Scan for the cell matching the given text and deliver its (x, y) coordinate at center. 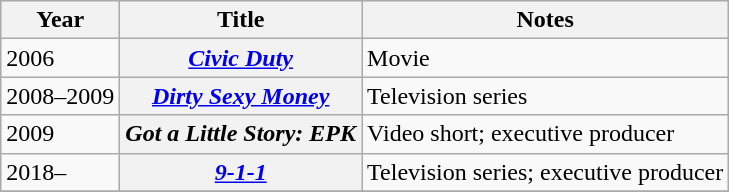
Civic Duty (241, 58)
2018– (60, 172)
Movie (546, 58)
2009 (60, 134)
Notes (546, 20)
Video short; executive producer (546, 134)
9-1-1 (241, 172)
Dirty Sexy Money (241, 96)
2006 (60, 58)
Title (241, 20)
Television series (546, 96)
2008–2009 (60, 96)
Got a Little Story: EPK (241, 134)
Year (60, 20)
Television series; executive producer (546, 172)
